Return the [x, y] coordinate for the center point of the cell that contains the specified text.  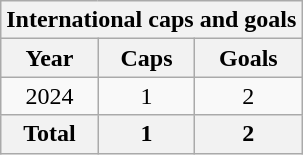
Year [50, 58]
Goals [248, 58]
International caps and goals [152, 20]
Caps [146, 58]
Total [50, 134]
2024 [50, 96]
